Output the [x, y] coordinate of the center of the cell containing the given text.  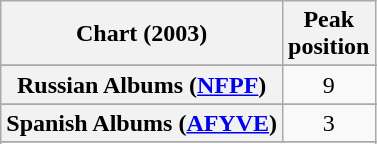
Russian Albums (NFPF) [142, 85]
3 [329, 123]
Peakposition [329, 34]
Chart (2003) [142, 34]
9 [329, 85]
Spanish Albums (AFYVE) [142, 123]
